Pinpoint the cell where the given text exists, returning its [X, Y] midpoint coordinate. 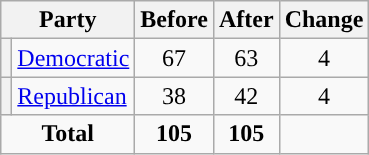
63 [246, 58]
Change [324, 20]
42 [246, 96]
38 [174, 96]
67 [174, 58]
Total [68, 134]
After [246, 20]
Before [174, 20]
Republican [74, 96]
Party [68, 20]
Democratic [74, 58]
